Return [x, y] of the center of cell containing provided text 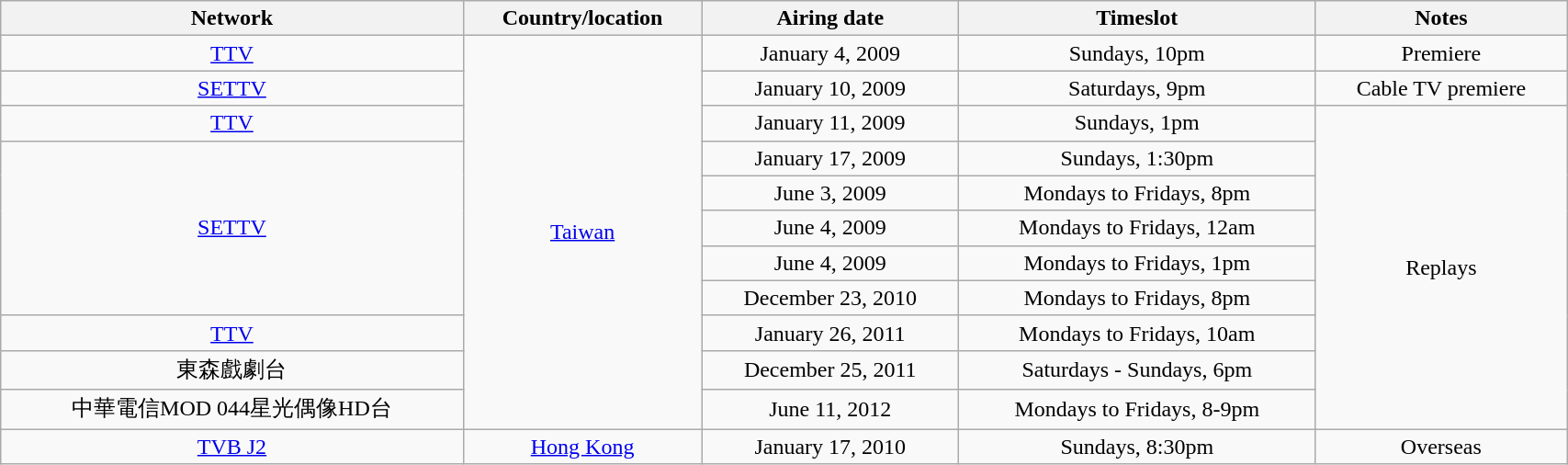
Sundays, 1:30pm [1137, 158]
June 11, 2012 [830, 410]
Saturdays - Sundays, 6pm [1137, 369]
Country/location [582, 18]
Premiere [1441, 53]
Mondays to Fridays, 10am [1137, 333]
Sundays, 1pm [1137, 123]
Overseas [1441, 446]
Notes [1441, 18]
January 4, 2009 [830, 53]
December 25, 2011 [830, 369]
Mondays to Fridays, 1pm [1137, 263]
Taiwan [582, 232]
January 17, 2010 [830, 446]
Mondays to Fridays, 8-9pm [1137, 410]
Sundays, 8:30pm [1137, 446]
Airing date [830, 18]
January 26, 2011 [830, 333]
December 23, 2010 [830, 298]
東森戲劇台 [231, 369]
Timeslot [1137, 18]
TVB J2 [231, 446]
January 11, 2009 [830, 123]
Saturdays, 9pm [1137, 88]
Network [231, 18]
Mondays to Fridays, 12am [1137, 228]
January 10, 2009 [830, 88]
Sundays, 10pm [1137, 53]
中華電信MOD 044星光偶像HD台 [231, 410]
Hong Kong [582, 446]
Cable TV premiere [1441, 88]
Replays [1441, 267]
January 17, 2009 [830, 158]
June 3, 2009 [830, 193]
